Find where the given text appears and provide that cell's center as (x, y) coordinate. 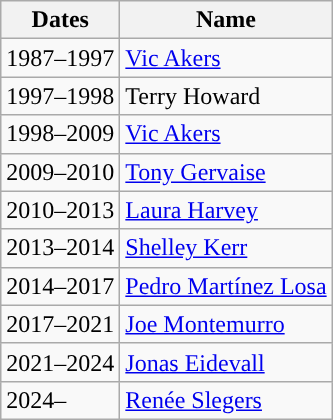
1997–1998 (60, 96)
1998–2009 (60, 134)
Renée Slegers (226, 400)
2014–2017 (60, 286)
Jonas Eidevall (226, 362)
Terry Howard (226, 96)
2017–2021 (60, 324)
Joe Montemurro (226, 324)
Shelley Kerr (226, 248)
Dates (60, 20)
Laura Harvey (226, 210)
2010–2013 (60, 210)
1987–1997 (60, 58)
Name (226, 20)
2021–2024 (60, 362)
2013–2014 (60, 248)
2009–2010 (60, 172)
Tony Gervaise (226, 172)
2024– (60, 400)
Pedro Martínez Losa (226, 286)
